From the cell containing the given text, extract its center point as (x, y) coordinate. 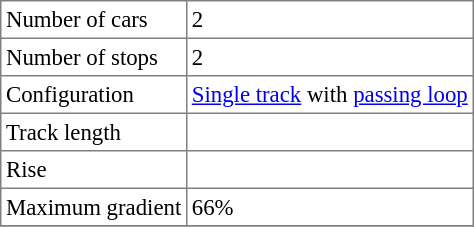
Rise (94, 170)
Single track with passing loop (330, 95)
Maximum gradient (94, 207)
Number of stops (94, 57)
Track length (94, 132)
Configuration (94, 95)
Number of cars (94, 20)
66% (330, 207)
